Determine the [x, y] coordinate at the center of the cell enclosing the given text.  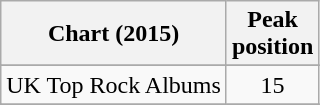
Peakposition [272, 34]
Chart (2015) [114, 34]
UK Top Rock Albums [114, 85]
15 [272, 85]
